Scan for the cell matching the given text and deliver its (x, y) coordinate at center. 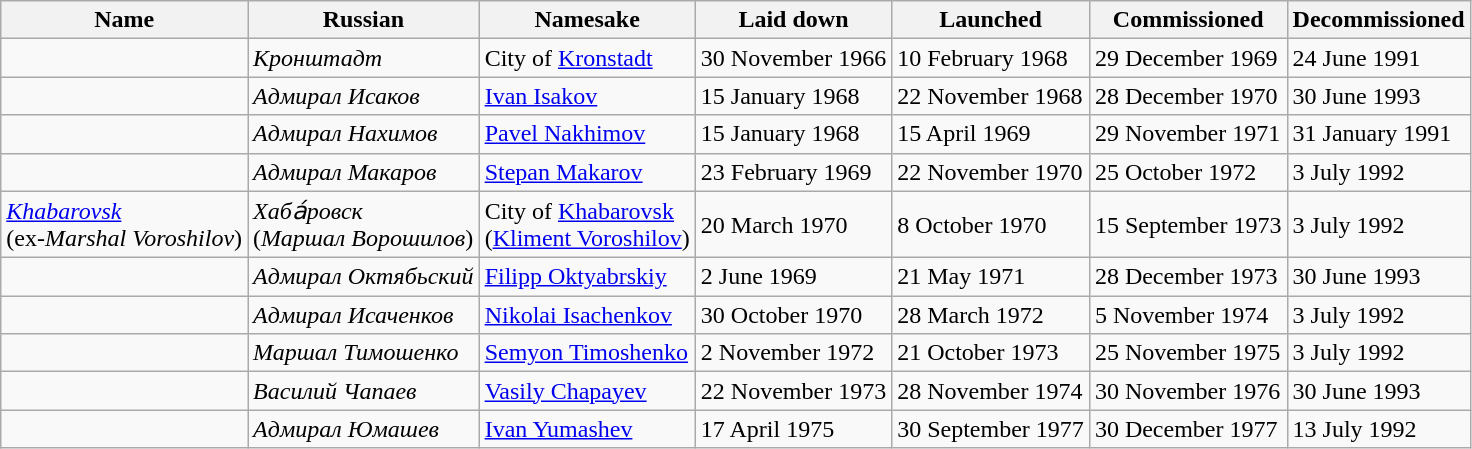
Адмирал Макаров (364, 172)
20 March 1970 (793, 224)
Launched (991, 20)
Filipp Oktyabrskiy (587, 277)
22 November 1970 (991, 172)
Ivan Yumashev (587, 429)
Адмирал Октябьский (364, 277)
2 November 1972 (793, 353)
17 April 1975 (793, 429)
Vasily Chapayev (587, 391)
Хаба́ровск(Маршал Ворошилов) (364, 224)
22 November 1968 (991, 96)
10 February 1968 (991, 58)
25 November 1975 (1188, 353)
Name (124, 20)
Адмирал Нахимов (364, 134)
30 November 1966 (793, 58)
Stepan Makarov (587, 172)
30 November 1976 (1188, 391)
Semyon Timoshenko (587, 353)
Pavel Nakhimov (587, 134)
28 December 1973 (1188, 277)
5 November 1974 (1188, 315)
30 October 1970 (793, 315)
Адмирал Исаченков (364, 315)
Decommissioned (1378, 20)
Nikolai Isachenkov (587, 315)
30 September 1977 (991, 429)
28 March 1972 (991, 315)
City of Khabarovsk(Kliment Voroshilov) (587, 224)
Commissioned (1188, 20)
21 October 1973 (991, 353)
13 July 1992 (1378, 429)
8 October 1970 (991, 224)
28 November 1974 (991, 391)
28 December 1970 (1188, 96)
Laid down (793, 20)
Адмирал Исаков (364, 96)
22 November 1973 (793, 391)
29 November 1971 (1188, 134)
Namesake (587, 20)
21 May 1971 (991, 277)
23 February 1969 (793, 172)
Кронштадт (364, 58)
Маршал Тимошенко (364, 353)
15 April 1969 (991, 134)
31 January 1991 (1378, 134)
30 December 1977 (1188, 429)
15 September 1973 (1188, 224)
24 June 1991 (1378, 58)
25 October 1972 (1188, 172)
2 June 1969 (793, 277)
Василий Чапаев (364, 391)
Khabarovsk(ex-Marshal Voroshilov) (124, 224)
Russian (364, 20)
Адмирал Юмашев (364, 429)
29 December 1969 (1188, 58)
Ivan Isakov (587, 96)
City of Kronstadt (587, 58)
